Determine the [x, y] coordinate at the center of the cell enclosing the given text.  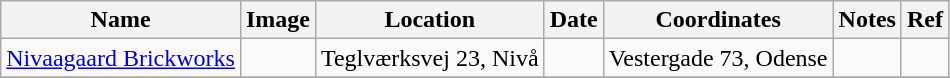
Name [121, 20]
Image [278, 20]
Nivaagaard Brickworks [121, 58]
Vestergade 73, Odense [718, 58]
Date [574, 20]
Notes [867, 20]
Ref [924, 20]
Coordinates [718, 20]
Location [430, 20]
Teglværksvej 23, Nivå [430, 58]
